Extract the [x, y] coordinate from the center of the cell holding the provided text.  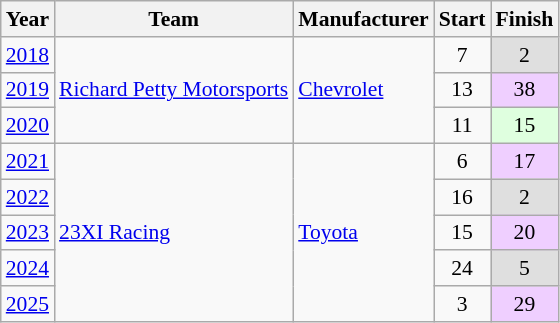
2023 [28, 233]
38 [525, 90]
11 [462, 126]
2024 [28, 269]
23XI Racing [174, 233]
Chevrolet [363, 90]
7 [462, 55]
Year [28, 19]
29 [525, 304]
2018 [28, 55]
2020 [28, 126]
13 [462, 90]
Manufacturer [363, 19]
Finish [525, 19]
2021 [28, 162]
Toyota [363, 233]
2025 [28, 304]
6 [462, 162]
Team [174, 19]
20 [525, 233]
24 [462, 269]
3 [462, 304]
5 [525, 269]
2019 [28, 90]
16 [462, 197]
Richard Petty Motorsports [174, 90]
2022 [28, 197]
Start [462, 19]
17 [525, 162]
